Search for the cell housing the specified text and yield its [x, y] center coordinate. 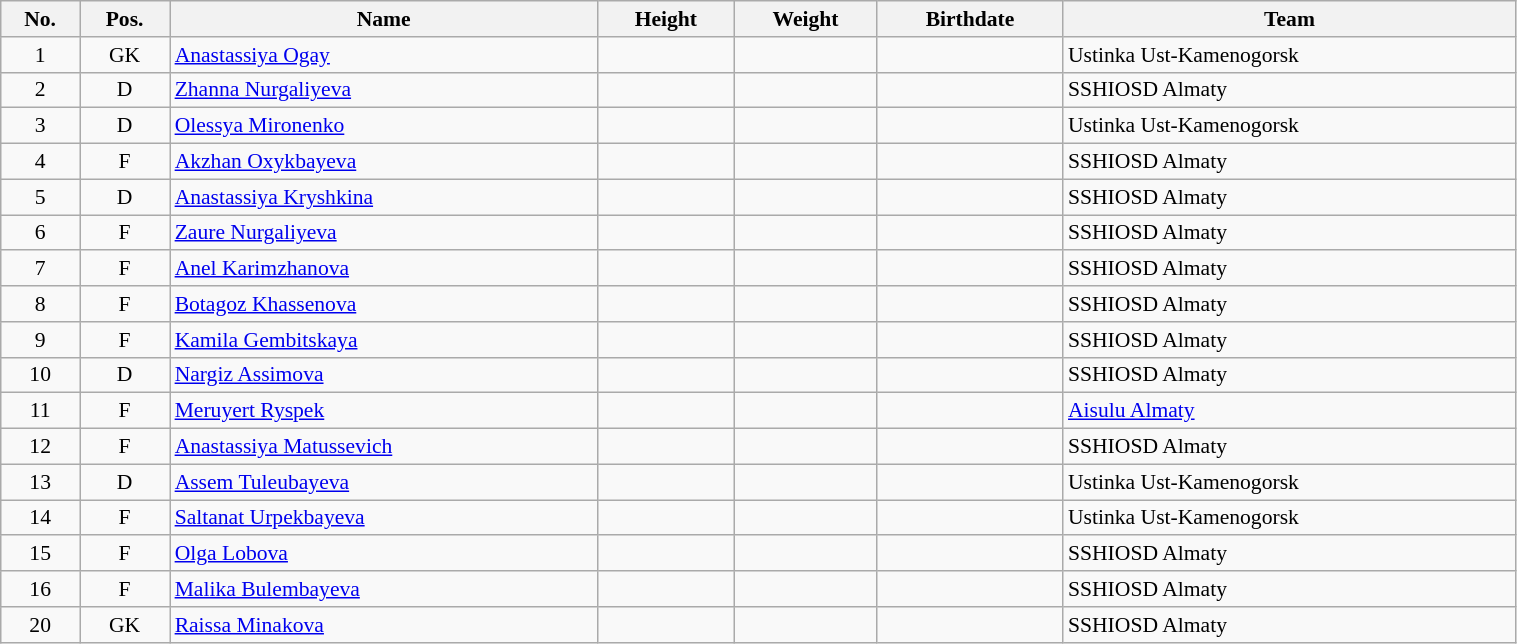
16 [40, 589]
7 [40, 269]
10 [40, 375]
Olessya Mironenko [384, 126]
5 [40, 197]
1 [40, 55]
Birthdate [970, 19]
9 [40, 340]
8 [40, 304]
Saltanat Urpekbayeva [384, 518]
Anastassiya Ogay [384, 55]
Akzhan Oxykbayeva [384, 162]
Zaure Nurgaliyeva [384, 233]
Kamila Gembitskaya [384, 340]
No. [40, 19]
Height [666, 19]
Raissa Minakova [384, 625]
11 [40, 411]
Pos. [125, 19]
6 [40, 233]
Anastassiya Kryshkina [384, 197]
Meruyert Ryspek [384, 411]
Weight [806, 19]
12 [40, 447]
15 [40, 554]
Zhanna Nurgaliyeva [384, 90]
13 [40, 482]
Olga Lobova [384, 554]
14 [40, 518]
Aisulu Almaty [1290, 411]
Name [384, 19]
Botagoz Khassenova [384, 304]
Malika Bulembayeva [384, 589]
Nargiz Assimova [384, 375]
4 [40, 162]
Anel Karimzhanova [384, 269]
Anastassiya Matussevich [384, 447]
Team [1290, 19]
Assem Tuleubayeva [384, 482]
20 [40, 625]
2 [40, 90]
3 [40, 126]
